Scan for the cell matching the given text and deliver its [x, y] coordinate at center. 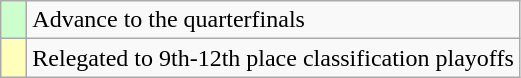
Advance to the quarterfinals [273, 20]
Relegated to 9th-12th place classification playoffs [273, 58]
